Search for the cell housing the specified text and yield its (x, y) center coordinate. 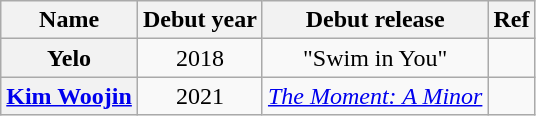
"Swim in You" (374, 58)
The Moment: A Minor (374, 96)
Debut year (200, 20)
2018 (200, 58)
Name (70, 20)
Ref (512, 20)
Yelo (70, 58)
2021 (200, 96)
Debut release (374, 20)
Kim Woojin (70, 96)
